Return [X, Y] of the center of cell containing provided text 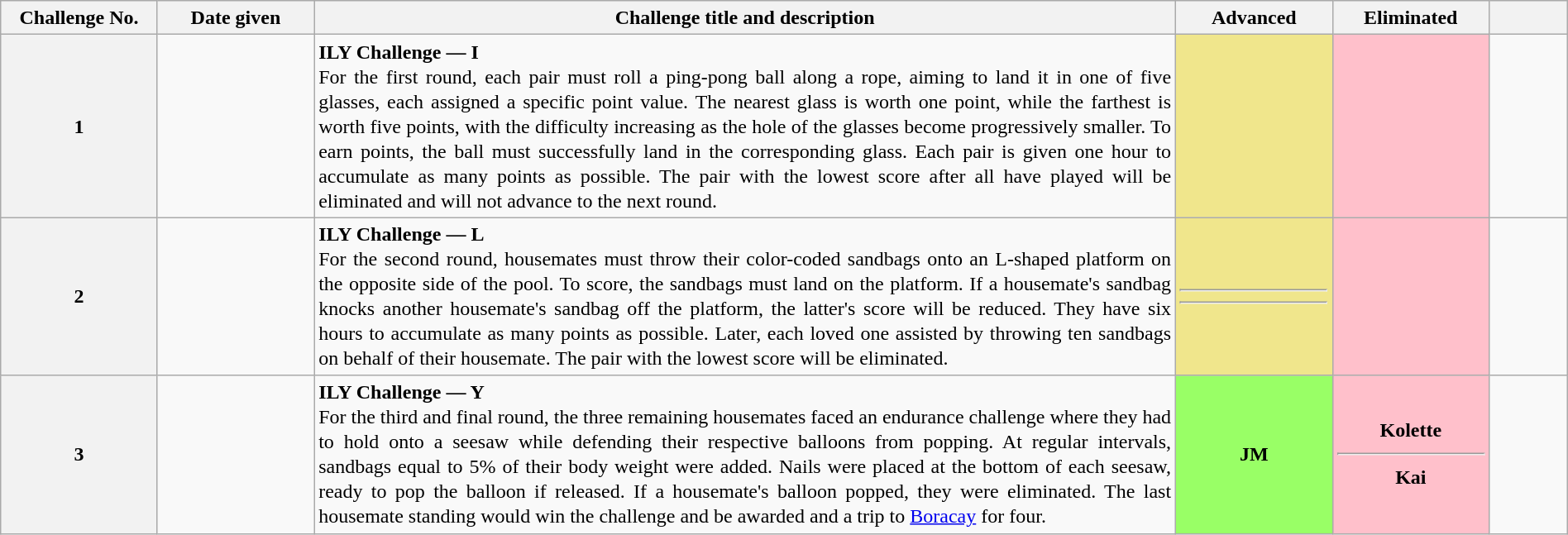
Date given [235, 18]
Eliminated [1411, 18]
1 [79, 126]
KoletteKai [1411, 455]
2 [79, 296]
3 [79, 455]
Advanced [1254, 18]
Challenge title and description [745, 18]
Challenge No. [79, 18]
JM [1254, 455]
